Detect which cell encompasses the target text, then output its [x, y] center coordinate. 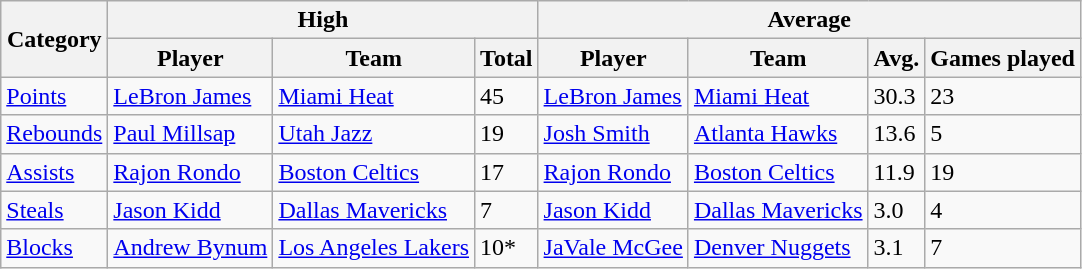
Los Angeles Lakers [374, 248]
Assists [54, 172]
Games played [1003, 58]
Atlanta Hawks [778, 134]
45 [507, 96]
11.9 [896, 172]
3.0 [896, 210]
Andrew Bynum [190, 248]
17 [507, 172]
Avg. [896, 58]
23 [1003, 96]
4 [1003, 210]
JaVale McGee [613, 248]
Average [809, 20]
Steals [54, 210]
30.3 [896, 96]
3.1 [896, 248]
10* [507, 248]
Denver Nuggets [778, 248]
Blocks [54, 248]
Rebounds [54, 134]
Utah Jazz [374, 134]
Total [507, 58]
Points [54, 96]
5 [1003, 134]
Josh Smith [613, 134]
13.6 [896, 134]
Paul Millsap [190, 134]
High [323, 20]
Category [54, 39]
